Locate the cell with the specified text and output its (x, y) center coordinate. 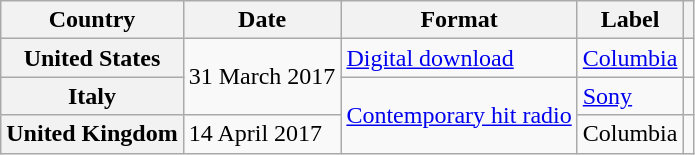
Format (459, 20)
Italy (92, 96)
United States (92, 58)
Country (92, 20)
United Kingdom (92, 134)
31 March 2017 (262, 77)
Date (262, 20)
Label (630, 20)
Contemporary hit radio (459, 115)
14 April 2017 (262, 134)
Digital download (459, 58)
Sony (630, 96)
